Find where the given text appears and provide that cell's center as (X, Y) coordinate. 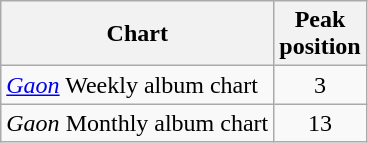
Gaon Monthly album chart (138, 123)
3 (320, 85)
Gaon Weekly album chart (138, 85)
Chart (138, 34)
13 (320, 123)
Peakposition (320, 34)
